From the cell containing the given text, extract its center point as [X, Y] coordinate. 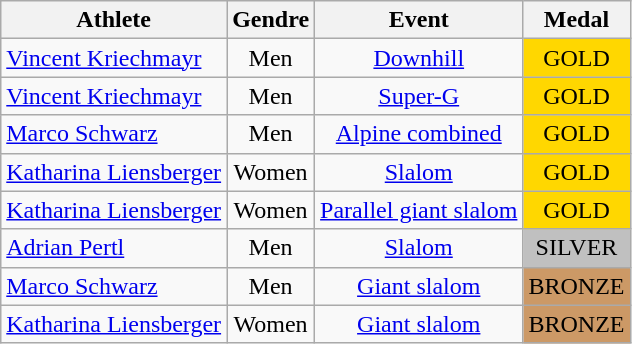
Medal [576, 20]
Gendre [271, 20]
Event [419, 20]
SILVER [576, 248]
Adrian Pertl [114, 248]
Super-G [419, 96]
Athlete [114, 20]
Parallel giant slalom [419, 210]
Downhill [419, 58]
Alpine combined [419, 134]
